Detect which cell encompasses the target text, then output its (x, y) center coordinate. 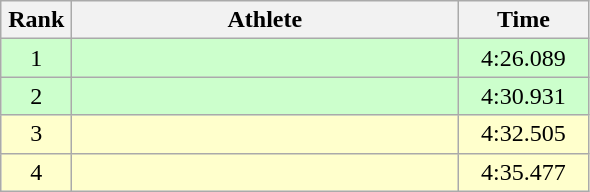
4:32.505 (524, 134)
2 (36, 96)
4:30.931 (524, 96)
1 (36, 58)
4:35.477 (524, 172)
4:26.089 (524, 58)
Athlete (265, 20)
3 (36, 134)
4 (36, 172)
Rank (36, 20)
Time (524, 20)
